Return (X, Y) of the center of cell containing provided text 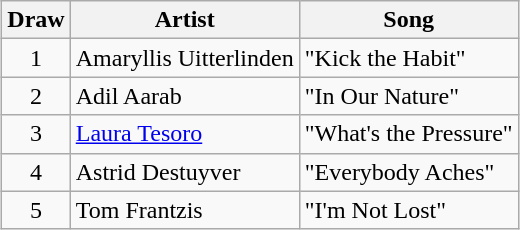
Tom Frantzis (184, 210)
4 (36, 172)
2 (36, 96)
5 (36, 210)
"What's the Pressure" (408, 134)
3 (36, 134)
"I'm Not Lost" (408, 210)
"In Our Nature" (408, 96)
Artist (184, 20)
1 (36, 58)
Amaryllis Uitterlinden (184, 58)
Astrid Destuyver (184, 172)
"Kick the Habit" (408, 58)
Laura Tesoro (184, 134)
Adil Aarab (184, 96)
"Everybody Aches" (408, 172)
Song (408, 20)
Draw (36, 20)
